Determine the [x, y] coordinate at the center of the cell enclosing the given text.  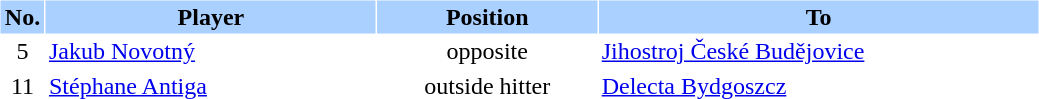
No. [22, 16]
Jakub Novotný [211, 52]
opposite [487, 52]
Player [211, 16]
Position [487, 16]
5 [22, 52]
To [819, 16]
Jihostroj České Budějovice [819, 52]
